Search for the cell housing the specified text and yield its [x, y] center coordinate. 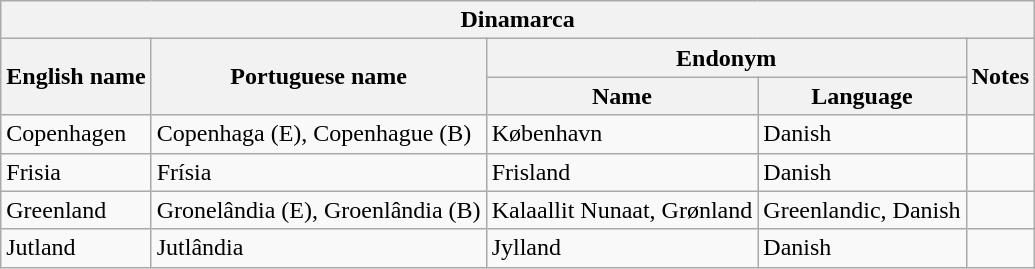
Kalaallit Nunaat, Grønland [622, 210]
Gronelândia (E), Groenlândia (B) [318, 210]
Jutlândia [318, 248]
Endonym [726, 58]
Frísia [318, 172]
Frisia [76, 172]
Jylland [622, 248]
Frisland [622, 172]
Greenlandic, Danish [862, 210]
Copenhaga (E), Copenhague (B) [318, 134]
English name [76, 77]
Jutland [76, 248]
København [622, 134]
Copenhagen [76, 134]
Portuguese name [318, 77]
Notes [1000, 77]
Dinamarca [518, 20]
Name [622, 96]
Greenland [76, 210]
Language [862, 96]
